Return [X, Y] of the center of cell containing provided text 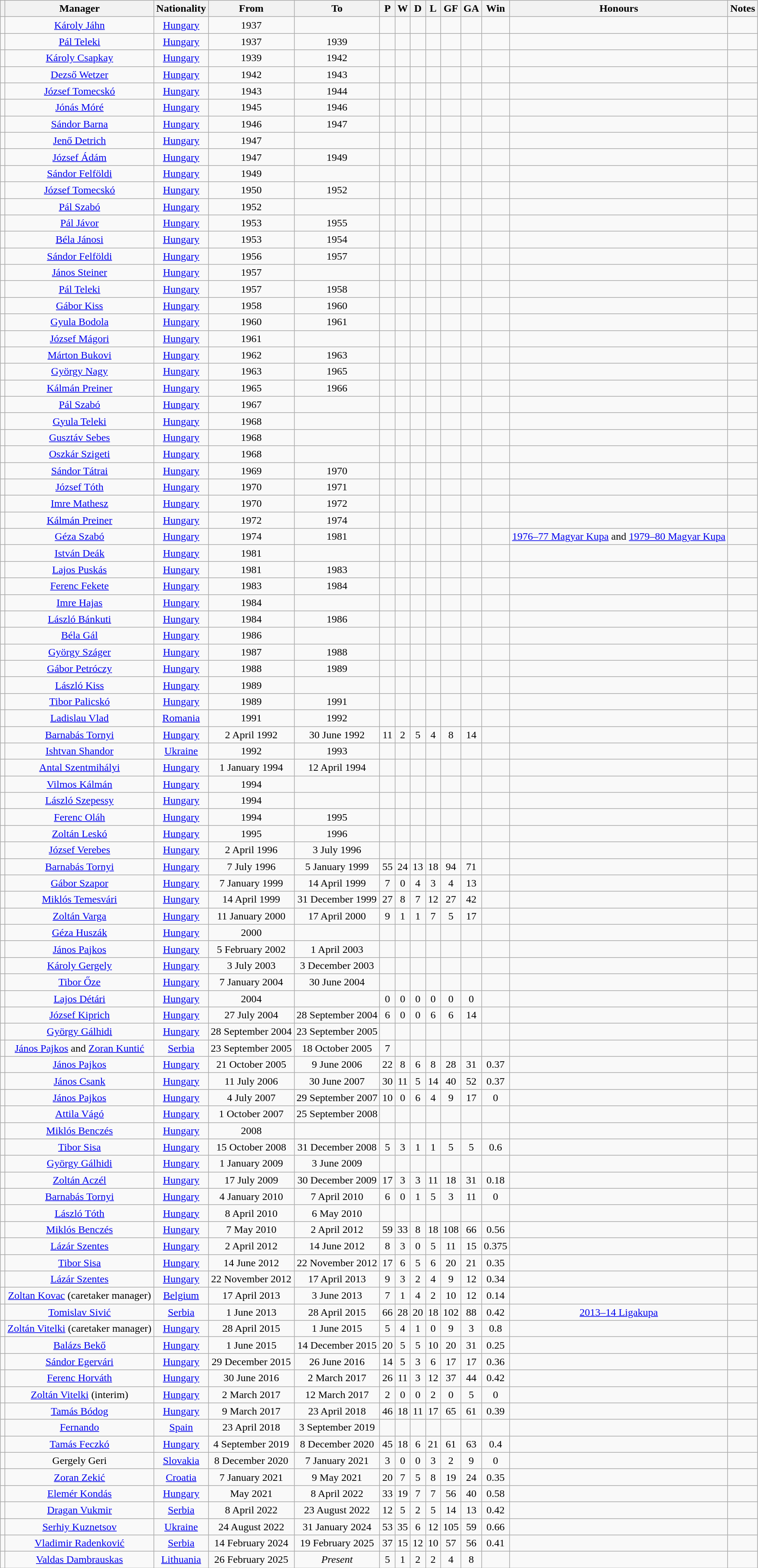
26 [388, 1378]
0.25 [495, 1345]
József Verebes [80, 850]
44 [471, 1378]
Dragan Vukmir [80, 1510]
108 [451, 1229]
Oszkár Szigeti [80, 454]
45 [388, 1444]
József Kiprich [80, 1015]
1 January 1994 [252, 768]
1962 [252, 355]
1954 [337, 240]
12 March 2017 [337, 1395]
Károly Csapkay [80, 58]
9 June 2006 [337, 1065]
1956 [252, 256]
1955 [337, 223]
Lajos Détári [80, 998]
D [418, 9]
Gábor Petróczy [80, 668]
8 April 2010 [252, 1213]
0.36 [495, 1362]
György Nagy [80, 372]
Tomislav Sivić [80, 1312]
4 January 2010 [252, 1196]
31 December 2008 [337, 1147]
Jenő Detrich [80, 140]
5 January 1999 [337, 867]
Dezső Wetzer [80, 75]
26 February 2025 [252, 1560]
7 May 2010 [252, 1229]
1 January 2009 [252, 1164]
Gyula Bodola [80, 322]
Croatia [181, 1477]
53 [388, 1526]
11 January 2000 [252, 916]
9 March 2017 [252, 1411]
János Pajkos and Zoran Kuntić [80, 1048]
Vilmos Kálmán [80, 784]
Notes [742, 9]
2004 [252, 998]
Gusztáv Sebes [80, 437]
Vladimir Radenković [80, 1543]
György Száger [80, 652]
4 September 2019 [252, 1444]
L [433, 9]
Valdas Dambrauskas [80, 1560]
11 July 2006 [252, 1081]
30 December 2009 [337, 1180]
0.14 [495, 1296]
88 [471, 1312]
102 [451, 1312]
József Tóth [80, 487]
Zoran Zekić [80, 1477]
Miklós Temesvári [80, 900]
Márton Bukovi [80, 355]
Sándor Tátrai [80, 470]
4 July 2007 [252, 1098]
Lajos Puskás [80, 570]
Károly Jáhn [80, 25]
1993 [337, 751]
0.8 [495, 1329]
Attila Vágó [80, 1114]
1 October 2007 [252, 1114]
63 [471, 1444]
May 2021 [252, 1493]
15 October 2008 [252, 1147]
55 [388, 867]
Elemér Kondás [80, 1493]
65 [451, 1411]
Nationality [181, 9]
46 [388, 1411]
2 April 1992 [252, 735]
Pál Jávor [80, 223]
Gyula Teleki [80, 421]
Zoltan Kovac (caretaker manager) [80, 1296]
0.58 [495, 1493]
0.39 [495, 1411]
9 May 2021 [337, 1477]
Géza Huszák [80, 932]
Sándor Barna [80, 124]
Tibor Őze [80, 982]
3 June 2009 [337, 1164]
István Deák [80, 553]
1 June 2013 [252, 1312]
3 December 2003 [337, 965]
2013–14 Ligakupa [618, 1312]
42 [471, 900]
Béla Gál [80, 636]
János Steiner [80, 273]
József Ádám [80, 157]
Ladislau Vlad [80, 718]
2 April 1996 [252, 850]
P [388, 9]
1971 [337, 487]
1996 [337, 834]
To [337, 9]
29 December 2015 [252, 1362]
Zoltán Aczél [80, 1180]
0.66 [495, 1526]
Ferenc Fekete [80, 586]
1966 [337, 388]
Károly Gergely [80, 965]
52 [471, 1081]
László Bánkuti [80, 619]
László Kiss [80, 685]
18 October 2005 [337, 1048]
Tibor Palicskó [80, 701]
Spain [181, 1428]
Romania [181, 718]
Lithuania [181, 1560]
1969 [252, 470]
0.41 [495, 1543]
30 June 2004 [337, 982]
Ishtvan Shandor [80, 751]
Serhiy Kuznetsov [80, 1526]
GA [471, 9]
Ferenc Oláh [80, 817]
Sándor Egervári [80, 1362]
1 April 2003 [337, 949]
31 January 2024 [337, 1526]
24 August 2022 [252, 1526]
0.375 [495, 1246]
László Tóth [80, 1213]
30 June 2007 [337, 1081]
22 [388, 1065]
0.6 [495, 1147]
Jónás Móré [80, 108]
János Csank [80, 1081]
László Szepessy [80, 801]
1987 [252, 652]
Imre Hajas [80, 603]
Tamás Bódog [80, 1411]
25 September 2008 [337, 1114]
1944 [337, 91]
30 [388, 1081]
1945 [252, 108]
Present [337, 1560]
1976–77 Magyar Kupa and 1979–80 Magyar Kupa [618, 537]
2000 [252, 932]
Zoltán Vitelki (interim) [80, 1395]
Imre Mathesz [80, 504]
14 December 2015 [337, 1345]
Zoltán Leskó [80, 834]
1950 [252, 190]
Gábor Kiss [80, 306]
Win [495, 9]
GF [451, 9]
35 [402, 1526]
29 September 2007 [337, 1098]
7 January 1999 [252, 883]
5 February 2002 [252, 949]
Géza Szabó [80, 537]
Béla Jánosi [80, 240]
Balázs Bekő [80, 1345]
7 January 2004 [252, 982]
Slovakia [181, 1460]
12 April 1994 [337, 768]
3 July 2003 [252, 965]
17 July 2009 [252, 1180]
Gergely Geri [80, 1460]
Ferenc Horváth [80, 1378]
Tamás Feczkó [80, 1444]
26 June 2016 [337, 1362]
3 September 2019 [337, 1428]
0.56 [495, 1229]
1967 [252, 404]
W [402, 9]
21 October 2005 [252, 1065]
Antal Szentmihályi [80, 768]
31 December 1999 [337, 900]
94 [451, 867]
József Mágori [80, 339]
Zoltán Varga [80, 916]
Belgium [181, 1296]
Manager [80, 9]
30 June 1992 [337, 735]
27 July 2004 [252, 1015]
Fernando [80, 1428]
17 April 2000 [337, 916]
3 June 2013 [337, 1296]
Honours [618, 9]
7 July 1996 [252, 867]
3 July 1996 [337, 850]
2008 [252, 1131]
6 May 2010 [337, 1213]
30 June 2016 [252, 1378]
19 February 2025 [337, 1543]
57 [451, 1543]
0.18 [495, 1180]
14 February 2024 [252, 1543]
71 [471, 867]
23 August 2022 [337, 1510]
0.34 [495, 1279]
105 [451, 1526]
From [252, 9]
Zoltán Vitelki (caretaker manager) [80, 1329]
0.4 [495, 1444]
Gábor Szapor [80, 883]
7 April 2010 [337, 1196]
